Return (X, Y) of the center of cell containing provided text 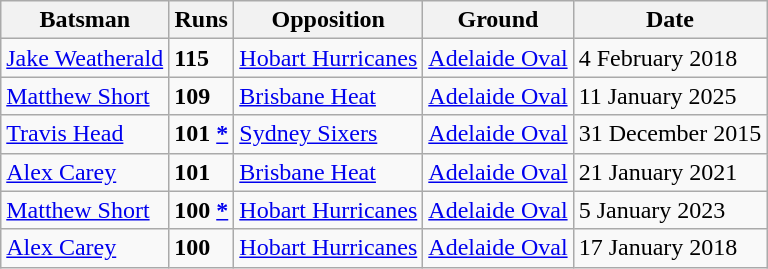
5 January 2023 (670, 210)
4 February 2018 (670, 58)
100 * (202, 210)
100 (202, 248)
Travis Head (85, 134)
Date (670, 20)
115 (202, 58)
101 (202, 172)
109 (202, 96)
Batsman (85, 20)
Ground (498, 20)
21 January 2021 (670, 172)
Jake Weatherald (85, 58)
17 January 2018 (670, 248)
Sydney Sixers (328, 134)
Opposition (328, 20)
Runs (202, 20)
31 December 2015 (670, 134)
101 * (202, 134)
11 January 2025 (670, 96)
